Identify which cell holds the provided text, then report its (X, Y) central coordinate. 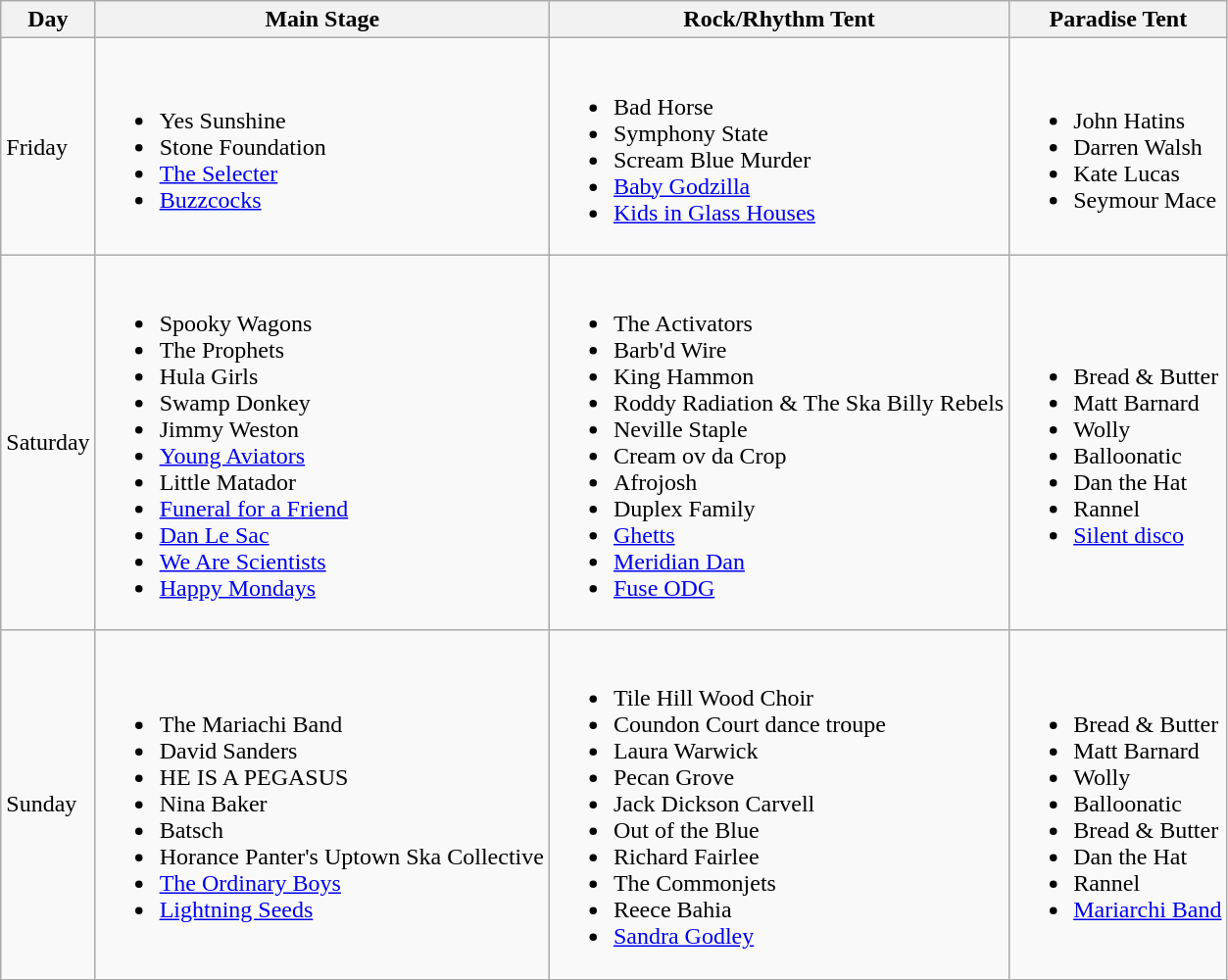
Bread & ButterMatt BarnardWollyBalloonaticDan the HatRannelSilent disco (1118, 443)
Bad HorseSymphony StateScream Blue MurderBaby GodzillaKids in Glass Houses (778, 147)
Bread & ButterMatt BarnardWollyBalloonaticBread & ButterDan the HatRannelMariarchi Band (1118, 805)
Saturday (48, 443)
Main Stage (321, 20)
Rock/Rhythm Tent (778, 20)
Yes SunshineStone FoundationThe SelecterBuzzcocks (321, 147)
Sunday (48, 805)
Friday (48, 147)
Day (48, 20)
Spooky WagonsThe ProphetsHula GirlsSwamp DonkeyJimmy WestonYoung AviatorsLittle MatadorFuneral for a FriendDan Le SacWe Are ScientistsHappy Mondays (321, 443)
Paradise Tent (1118, 20)
John HatinsDarren WalshKate LucasSeymour Mace (1118, 147)
The Mariachi BandDavid SandersHE IS A PEGASUSNina BakerBatschHorance Panter's Uptown Ska CollectiveThe Ordinary BoysLightning Seeds (321, 805)
